Identify which cell holds the provided text, then report its [x, y] central coordinate. 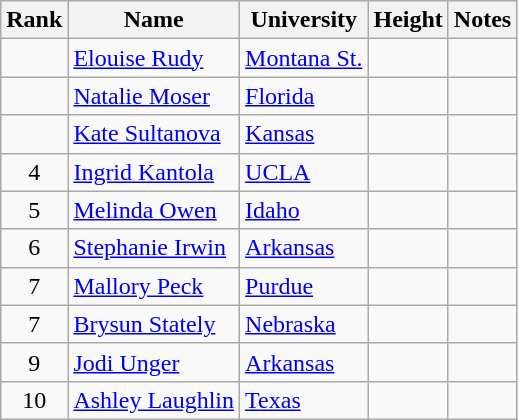
UCLA [304, 172]
Kansas [304, 134]
Montana St. [304, 58]
University [304, 20]
Mallory Peck [154, 286]
Kate Sultanova [154, 134]
Elouise Rudy [154, 58]
5 [34, 210]
4 [34, 172]
10 [34, 400]
Nebraska [304, 324]
Ashley Laughlin [154, 400]
6 [34, 248]
Purdue [304, 286]
Idaho [304, 210]
Melinda Owen [154, 210]
9 [34, 362]
Texas [304, 400]
Rank [34, 20]
Stephanie Irwin [154, 248]
Name [154, 20]
Notes [482, 20]
Height [408, 20]
Ingrid Kantola [154, 172]
Brysun Stately [154, 324]
Jodi Unger [154, 362]
Natalie Moser [154, 96]
Florida [304, 96]
